Capture the cell that displays the provided text and extract its (X, Y) central coordinate. 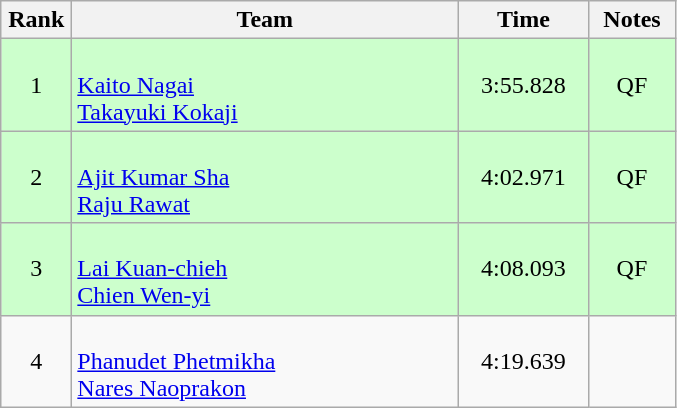
Notes (632, 20)
Phanudet PhetmikhaNares Naoprakon (265, 361)
3 (36, 269)
Team (265, 20)
4 (36, 361)
Time (524, 20)
4:19.639 (524, 361)
1 (36, 85)
Ajit Kumar ShaRaju Rawat (265, 177)
Kaito NagaiTakayuki Kokaji (265, 85)
4:08.093 (524, 269)
2 (36, 177)
Rank (36, 20)
Lai Kuan-chiehChien Wen-yi (265, 269)
4:02.971 (524, 177)
3:55.828 (524, 85)
